Return (x, y) of the center of cell containing provided text 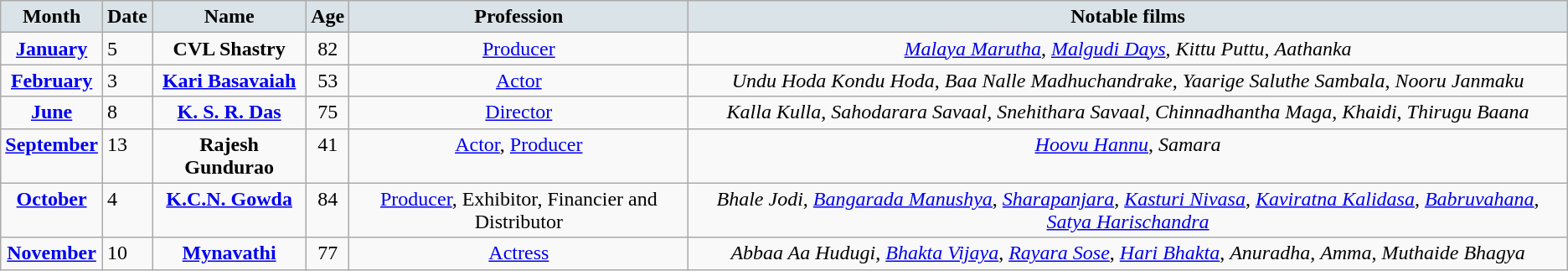
Actor, Producer (519, 156)
Malaya Marutha, Malgudi Days, Kittu Puttu, Aathanka (1127, 49)
Undu Hoda Kondu Hoda, Baa Nalle Madhuchandrake, Yaarige Saluthe Sambala, Nooru Janmaku (1127, 81)
October (52, 210)
Hoovu Hannu, Samara (1127, 156)
4 (127, 210)
Rajesh Gundurao (230, 156)
82 (328, 49)
Profession (519, 17)
75 (328, 112)
Kari Basavaiah (230, 81)
84 (328, 210)
Actor (519, 81)
Notable films (1127, 17)
Producer (519, 49)
K. S. R. Das (230, 112)
5 (127, 49)
Director (519, 112)
September (52, 156)
Age (328, 17)
Date (127, 17)
CVL Shastry (230, 49)
February (52, 81)
Producer, Exhibitor, Financier and Distributor (519, 210)
Mynavathi (230, 253)
13 (127, 156)
Actress (519, 253)
Bhale Jodi, Bangarada Manushya, Sharapanjara, Kasturi Nivasa, Kaviratna Kalidasa, Babruvahana, Satya Harischandra (1127, 210)
January (52, 49)
June (52, 112)
Abbaa Aa Hudugi, Bhakta Vijaya, Rayara Sose, Hari Bhakta, Anuradha, Amma, Muthaide Bhagya (1127, 253)
Month (52, 17)
10 (127, 253)
41 (328, 156)
77 (328, 253)
K.C.N. Gowda (230, 210)
53 (328, 81)
Kalla Kulla, Sahodarara Savaal, Snehithara Savaal, Chinnadhantha Maga, Khaidi, Thirugu Baana (1127, 112)
3 (127, 81)
November (52, 253)
Name (230, 17)
8 (127, 112)
